Identify which cell holds the provided text, then report its [X, Y] central coordinate. 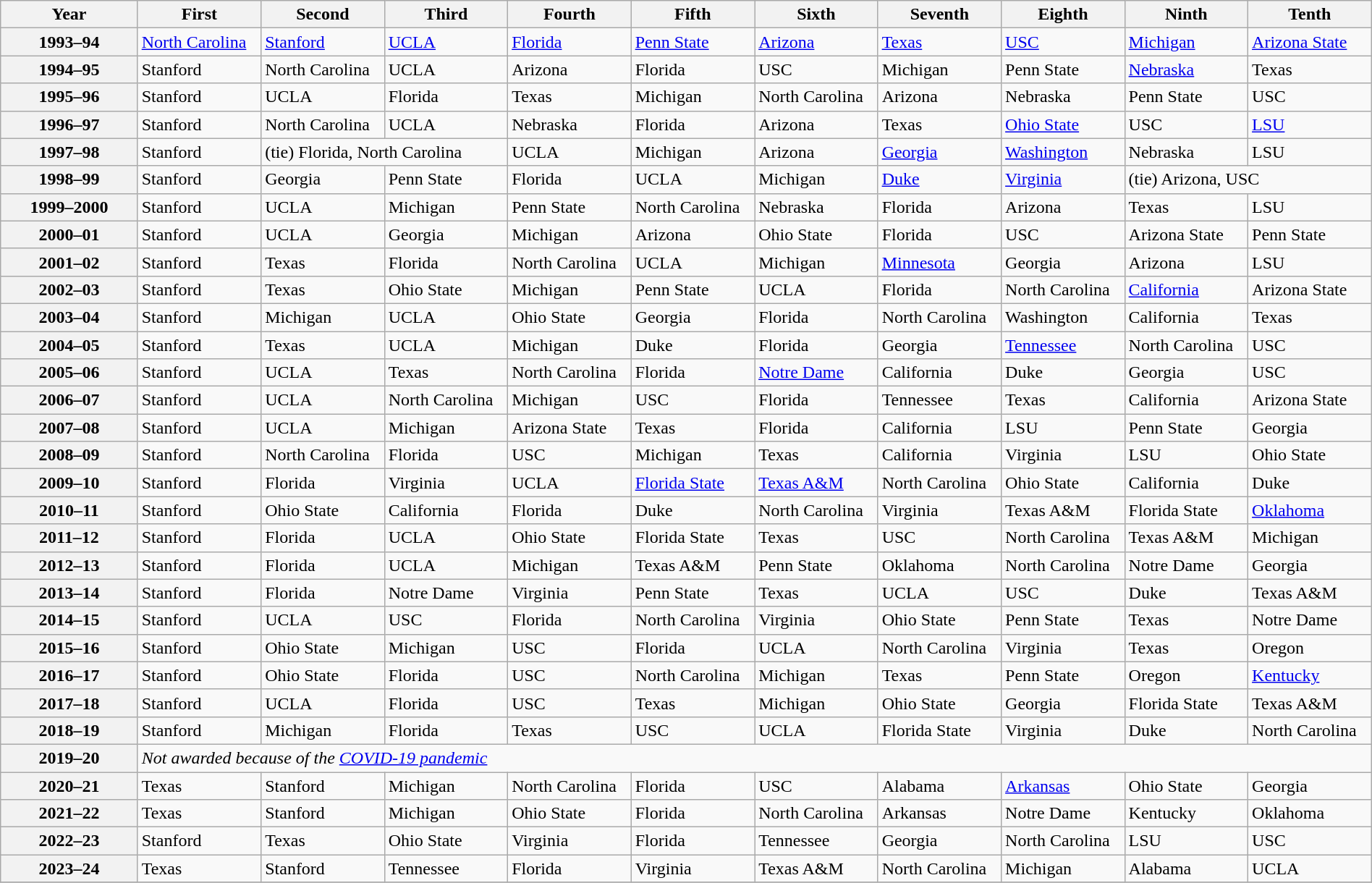
2011–12 [69, 538]
Minnesota [939, 262]
1995–96 [69, 97]
(tie) Arizona, USC [1248, 179]
2008–09 [69, 455]
1998–99 [69, 179]
Eighth [1063, 14]
(tie) Florida, North Carolina [385, 152]
1994–95 [69, 69]
Ninth [1186, 14]
2023–24 [69, 869]
Year [69, 14]
2014–15 [69, 620]
Fifth [693, 14]
2021–22 [69, 814]
2017–18 [69, 703]
2000–01 [69, 235]
2020–21 [69, 785]
2010–11 [69, 510]
1997–98 [69, 152]
2005–06 [69, 373]
2018–19 [69, 730]
1993–94 [69, 42]
Second [323, 14]
Tenth [1310, 14]
2019–20 [69, 758]
Seventh [939, 14]
Not awarded because of the COVID-19 pandemic [754, 758]
Sixth [816, 14]
2007–08 [69, 428]
1999–2000 [69, 207]
2015–16 [69, 648]
2004–05 [69, 345]
2012–13 [69, 565]
2022–23 [69, 841]
2016–17 [69, 675]
2009–10 [69, 483]
2006–07 [69, 400]
2001–02 [69, 262]
First [199, 14]
Third [446, 14]
2003–04 [69, 317]
Fourth [569, 14]
2002–03 [69, 290]
2013–14 [69, 593]
1996–97 [69, 124]
